Extract the (x, y) coordinate from the center of the cell holding the provided text.  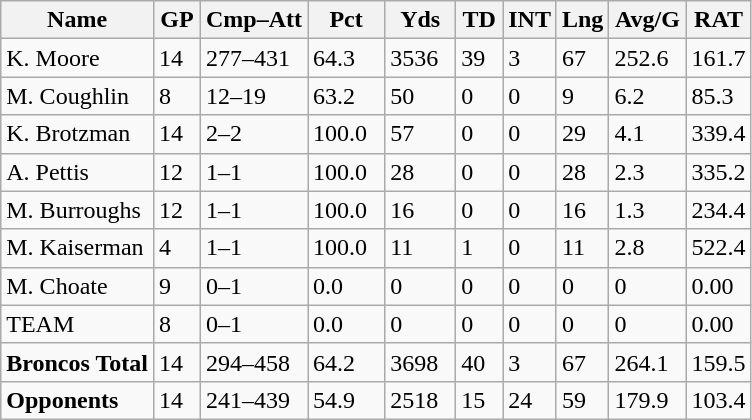
Lng (582, 20)
2518 (420, 400)
57 (420, 134)
29 (582, 134)
1 (480, 248)
M. Kaiserman (78, 248)
M. Coughlin (78, 96)
Name (78, 20)
64.2 (346, 362)
A. Pettis (78, 172)
2.8 (648, 248)
179.9 (648, 400)
54.9 (346, 400)
3698 (420, 362)
Pct (346, 20)
M. Choate (78, 286)
Opponents (78, 400)
Broncos Total (78, 362)
Yds (420, 20)
3536 (420, 58)
GP (176, 20)
2.3 (648, 172)
39 (480, 58)
63.2 (346, 96)
234.4 (718, 210)
40 (480, 362)
252.6 (648, 58)
159.5 (718, 362)
264.1 (648, 362)
RAT (718, 20)
K. Moore (78, 58)
TD (480, 20)
335.2 (718, 172)
INT (530, 20)
4.1 (648, 134)
24 (530, 400)
294–458 (254, 362)
85.3 (718, 96)
103.4 (718, 400)
Cmp–Att (254, 20)
161.7 (718, 58)
277–431 (254, 58)
15 (480, 400)
50 (420, 96)
64.3 (346, 58)
12–19 (254, 96)
TEAM (78, 324)
522.4 (718, 248)
1.3 (648, 210)
241–439 (254, 400)
K. Brotzman (78, 134)
59 (582, 400)
Avg/G (648, 20)
339.4 (718, 134)
2–2 (254, 134)
4 (176, 248)
6.2 (648, 96)
M. Burroughs (78, 210)
